Determine the [x, y] coordinate at the center of the cell enclosing the given text.  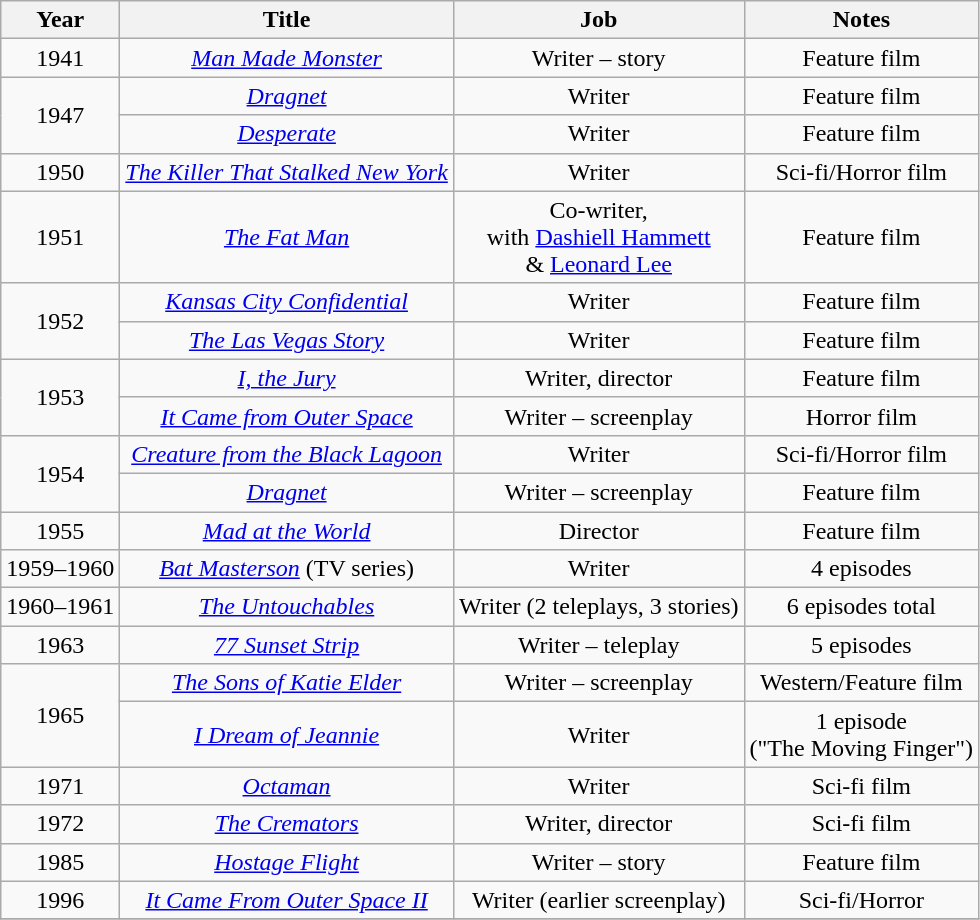
Sci-fi/Horror [862, 900]
1996 [60, 900]
Hostage Flight [287, 862]
Year [60, 20]
1947 [60, 115]
1985 [60, 862]
The Sons of Katie Elder [287, 683]
Director [598, 531]
1972 [60, 824]
1963 [60, 645]
It Came from Outer Space [287, 416]
1950 [60, 172]
Co-writer, with Dashiell Hammett & Leonard Lee [598, 237]
Kansas City Confidential [287, 302]
Desperate [287, 134]
Writer – teleplay [598, 645]
The Cremators [287, 824]
Bat Masterson (TV series) [287, 569]
1954 [60, 473]
I, the Jury [287, 378]
1941 [60, 58]
Octaman [287, 786]
6 episodes total [862, 607]
Notes [862, 20]
1952 [60, 321]
77 Sunset Strip [287, 645]
1971 [60, 786]
Job [598, 20]
Title [287, 20]
Western/Feature film [862, 683]
The Las Vegas Story [287, 340]
1 episode ("The Moving Finger") [862, 734]
4 episodes [862, 569]
The Untouchables [287, 607]
5 episodes [862, 645]
Creature from the Black Lagoon [287, 454]
1953 [60, 397]
It Came From Outer Space II [287, 900]
1965 [60, 716]
1960–1961 [60, 607]
The Fat Man [287, 237]
1955 [60, 531]
Man Made Monster [287, 58]
1951 [60, 237]
Mad at the World [287, 531]
Writer (earlier screenplay) [598, 900]
1959–1960 [60, 569]
Writer (2 teleplays, 3 stories) [598, 607]
I Dream of Jeannie [287, 734]
Horror film [862, 416]
The Killer That Stalked New York [287, 172]
